Return (X, Y) of the center of cell containing provided text 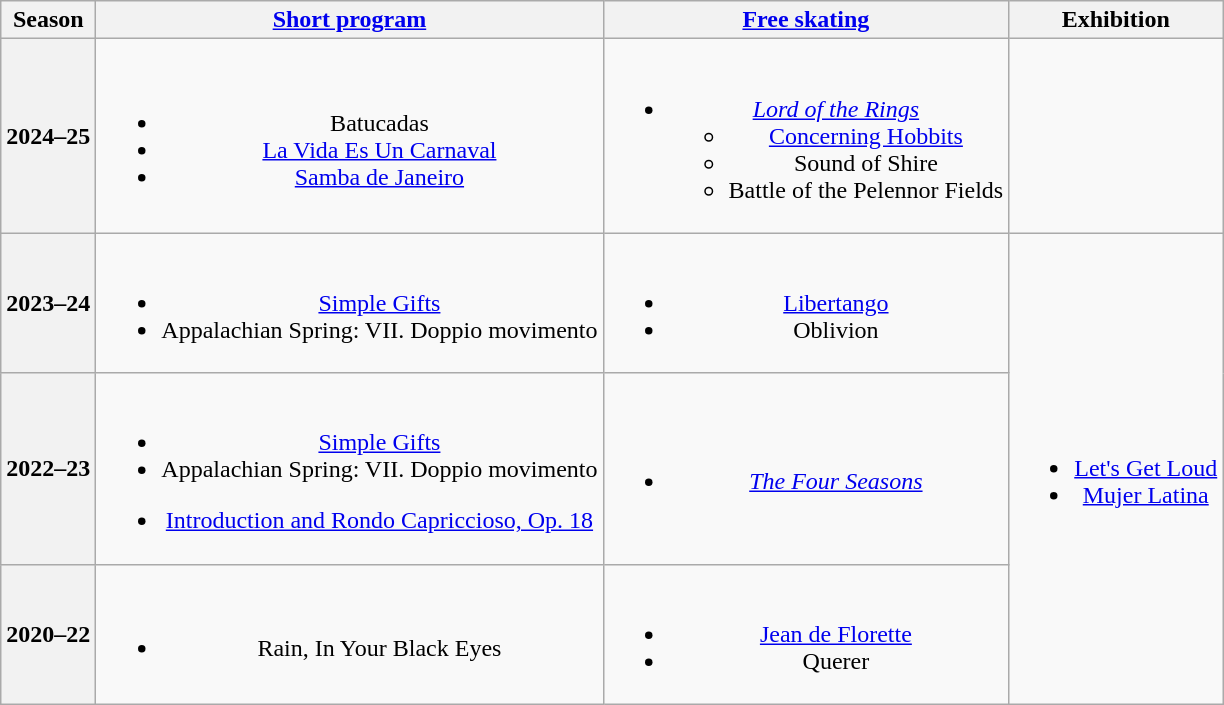
Rain, In Your Black Eyes (350, 634)
Let's Get Loud Mujer Latina (1116, 468)
LibertangoOblivion (806, 303)
2023–24 (48, 303)
Free skating (806, 20)
2024–25 (48, 136)
2020–22 (48, 634)
Season (48, 20)
Lord of the Rings Concerning Hobbits Sound of ShireBattle of the Pelennor Fields (806, 136)
Simple Gifts Appalachian Spring: VII. Doppio movimento Introduction and Rondo Capriccioso, Op. 18 (350, 468)
Jean de Florette Querer (806, 634)
2022–23 (48, 468)
Simple Gifts Appalachian Spring: VII. Doppio movimento (350, 303)
Short program (350, 20)
Exhibition (1116, 20)
The Four Seasons (806, 468)
Batucadas La Vida Es Un Carnaval Samba de Janeiro (350, 136)
